For the text-containing cell, return its midpoint in [X, Y] coordinate format. 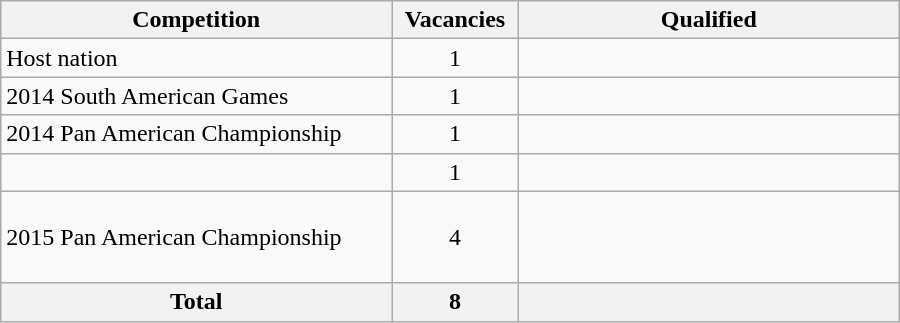
Competition [196, 20]
8 [456, 302]
2015 Pan American Championship [196, 237]
4 [456, 237]
Host nation [196, 58]
Qualified [708, 20]
Total [196, 302]
Vacancies [456, 20]
2014 South American Games [196, 96]
2014 Pan American Championship [196, 134]
